Extract the [X, Y] coordinate from the center of the cell holding the provided text.  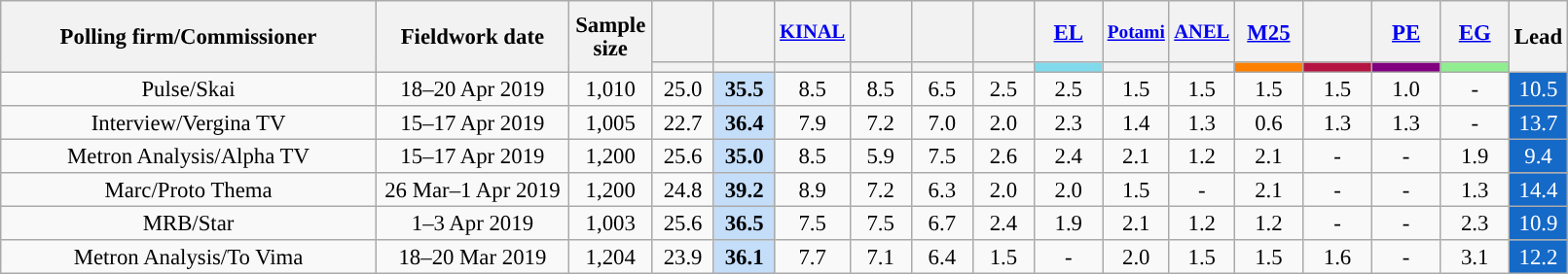
39.2 [744, 190]
EG [1476, 31]
7.0 [942, 122]
0.6 [1269, 122]
Interview/Vergina TV [189, 122]
Fieldwork date [472, 37]
36.5 [744, 223]
MRB/Star [189, 223]
1,005 [610, 122]
2.6 [1003, 157]
6.3 [942, 190]
1.0 [1405, 89]
Sample size [610, 37]
ANEL [1201, 31]
Pulse/Skai [189, 89]
Metron Analysis/Alpha TV [189, 157]
1–3 Apr 2019 [472, 223]
Potami [1136, 31]
25.0 [683, 89]
Lead [1539, 37]
1,010 [610, 89]
35.5 [744, 89]
EL [1069, 31]
10.9 [1539, 223]
6.5 [942, 89]
18–20 Apr 2019 [472, 89]
Polling firm/Commissioner [189, 37]
14.4 [1539, 190]
22.7 [683, 122]
26 Mar–1 Apr 2019 [472, 190]
13.7 [1539, 122]
1.4 [1136, 122]
10.5 [1539, 89]
M25 [1269, 31]
Marc/Proto Thema [189, 190]
PE [1405, 31]
6.7 [942, 223]
5.9 [880, 157]
1,003 [610, 223]
8.9 [812, 190]
9.4 [1539, 157]
7.9 [812, 122]
36.4 [744, 122]
KINAL [812, 31]
24.8 [683, 190]
35.0 [744, 157]
